From the cell containing the given text, extract its center point as [X, Y] coordinate. 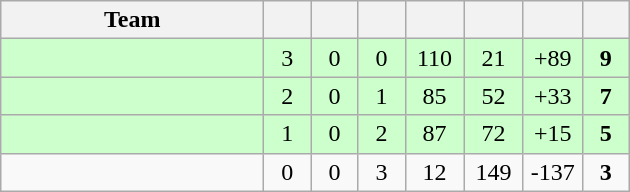
149 [494, 172]
Team [132, 20]
+33 [552, 96]
85 [434, 96]
12 [434, 172]
110 [434, 58]
21 [494, 58]
5 [606, 134]
87 [434, 134]
9 [606, 58]
72 [494, 134]
+89 [552, 58]
52 [494, 96]
7 [606, 96]
+15 [552, 134]
-137 [552, 172]
